Pinpoint the cell where the given text exists, returning its (X, Y) midpoint coordinate. 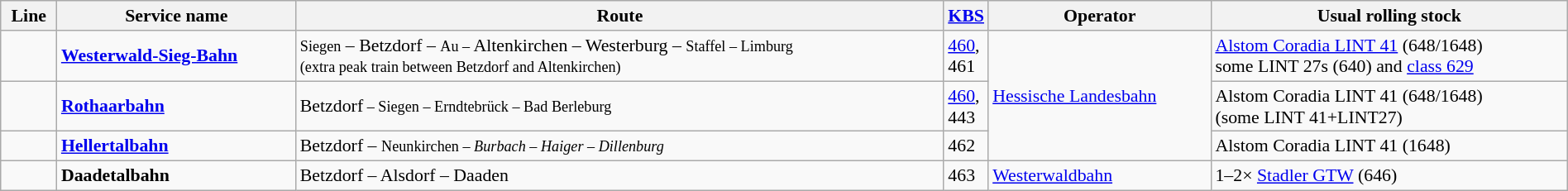
Betzdorf – Siegen – Erndtebrück – Bad Berleburg (620, 106)
Daadetalbahn (177, 175)
Line (29, 15)
Alstom Coradia LINT 41 (648/1648)(some LINT 41+LINT27) (1389, 106)
Siegen – Betzdorf – Au – Altenkirchen – Westerburg – Staffel – Limburg(extra peak train between Betzdorf and Altenkirchen) (620, 55)
462 (966, 146)
KBS (966, 15)
460, 461 (966, 55)
460, 443 (966, 106)
Rothaarbahn (177, 106)
Service name (177, 15)
Betzdorf – Neunkirchen – Burbach – Haiger – Dillenburg (620, 146)
Betzdorf – Alsdorf – Daaden (620, 175)
Usual rolling stock (1389, 15)
Alstom Coradia LINT 41 (648/1648)some LINT 27s (640) and class 629 (1389, 55)
Westerwald-Sieg-Bahn (177, 55)
Operator (1100, 15)
1–2× Stadler GTW (646) (1389, 175)
Westerwaldbahn (1100, 175)
Route (620, 15)
463 (966, 175)
Hessische Landesbahn (1100, 95)
Hellertalbahn (177, 146)
Alstom Coradia LINT 41 (1648) (1389, 146)
